Return the (X, Y) coordinate for the center point of the cell that contains the specified text.  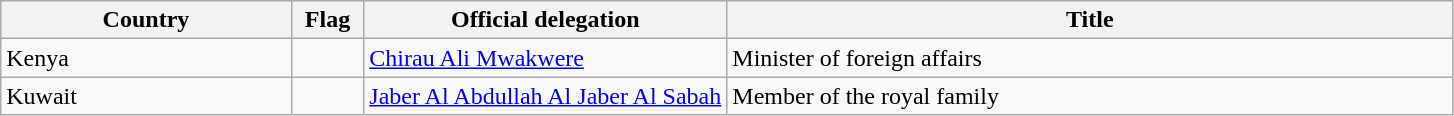
Title (1090, 20)
Jaber Al Abdullah Al Jaber Al Sabah (546, 96)
Kuwait (146, 96)
Minister of foreign affairs (1090, 58)
Kenya (146, 58)
Official delegation (546, 20)
Country (146, 20)
Flag (328, 20)
Member of the royal family (1090, 96)
Chirau Ali Mwakwere (546, 58)
